Return the [X, Y] coordinate for the center point of the cell that contains the specified text.  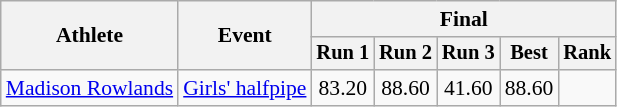
Girls' halfpipe [244, 88]
Athlete [90, 36]
Run 1 [342, 54]
83.20 [342, 88]
41.60 [468, 88]
Madison Rowlands [90, 88]
Best [530, 54]
Run 2 [406, 54]
Run 3 [468, 54]
Event [244, 36]
Final [463, 19]
Rank [587, 54]
